Extract the (X, Y) coordinate from the center of the cell holding the provided text.  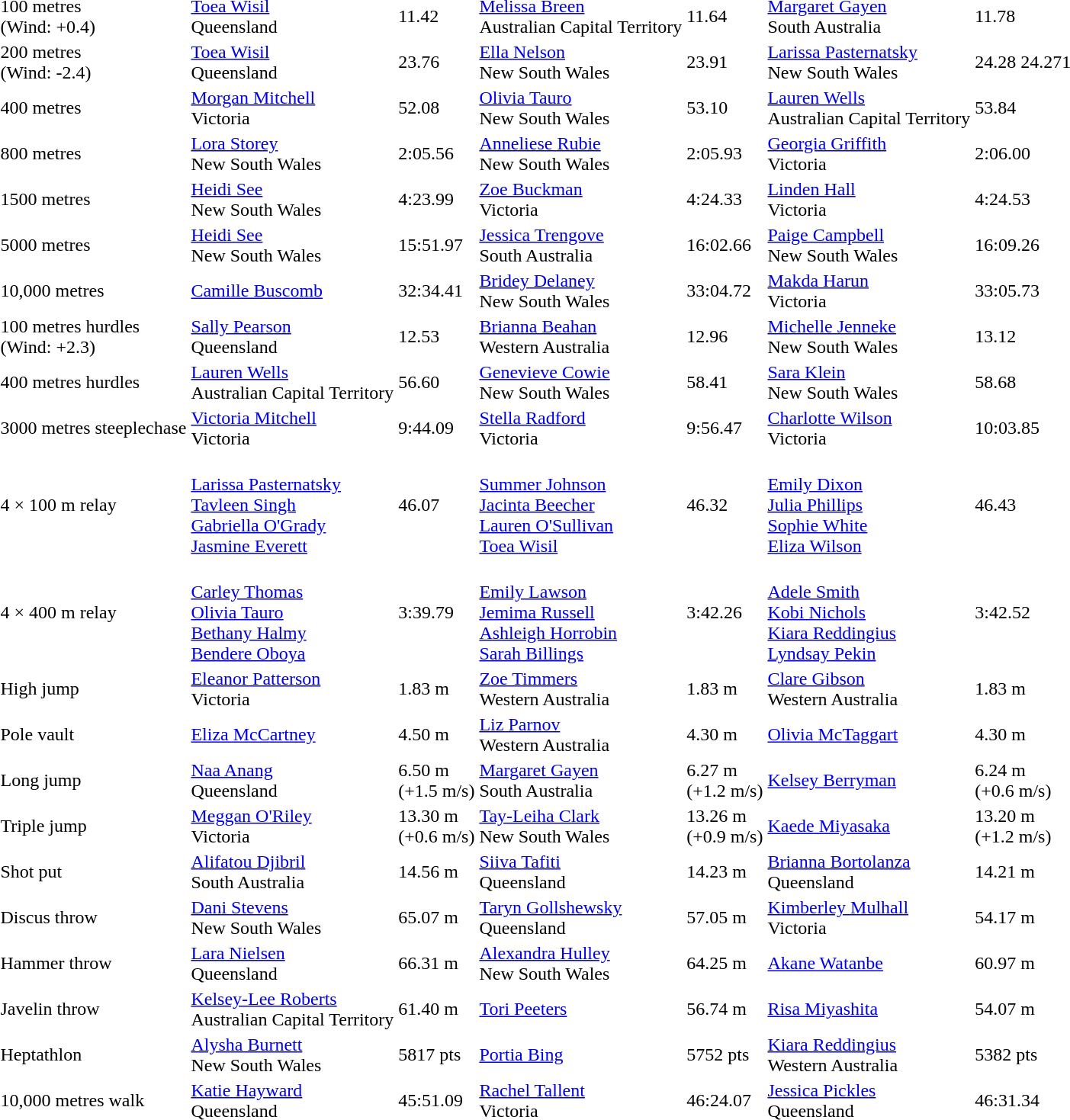
4.30 m (725, 735)
16:02.66 (725, 246)
Michelle JennekeNew South Wales (869, 337)
Meggan O'RileyVictoria (293, 826)
3:39.79 (436, 612)
Kimberley MulhallVictoria (869, 918)
Morgan MitchellVictoria (293, 108)
Larissa PasternatskyTavleen SinghGabriella O'GradyJasmine Everett (293, 505)
Emily LawsonJemima RussellAshleigh HorrobinSarah Billings (581, 612)
4:23.99 (436, 200)
4:24.33 (725, 200)
Genevieve CowieNew South Wales (581, 383)
Siiva TafitiQueensland (581, 872)
15:51.97 (436, 246)
5817 pts (436, 1055)
Emily DixonJulia PhillipsSophie WhiteEliza Wilson (869, 505)
Kiara ReddingiusWestern Australia (869, 1055)
Adele SmithKobi NicholsKiara ReddingiusLyndsay Pekin (869, 612)
Zoe TimmersWestern Australia (581, 689)
Larissa PasternatskyNew South Wales (869, 63)
Tay-Leiha ClarkNew South Wales (581, 826)
13.26 m (+0.9 m/s) (725, 826)
Clare GibsonWestern Australia (869, 689)
6.27 m (+1.2 m/s) (725, 781)
Eleanor PattersonVictoria (293, 689)
Alifatou DjibrilSouth Australia (293, 872)
Olivia McTaggart (869, 735)
Alexandra HulleyNew South Wales (581, 964)
Makda HarunVictoria (869, 291)
Charlotte WilsonVictoria (869, 428)
23.76 (436, 63)
32:34.41 (436, 291)
Lora StoreyNew South Wales (293, 154)
5752 pts (725, 1055)
6.50 m (+1.5 m/s) (436, 781)
Kaede Miyasaka (869, 826)
Portia Bing (581, 1055)
Linden HallVictoria (869, 200)
3:42.26 (725, 612)
Paige CampbellNew South Wales (869, 246)
Lara NielsenQueensland (293, 964)
Brianna BortolanzaQueensland (869, 872)
66.31 m (436, 964)
Anneliese RubieNew South Wales (581, 154)
Jessica TrengoveSouth Australia (581, 246)
14.23 m (725, 872)
Victoria MitchellVictoria (293, 428)
64.25 m (725, 964)
56.74 m (725, 1009)
Georgia GriffithVictoria (869, 154)
46.32 (725, 505)
Taryn GollshewskyQueensland (581, 918)
Sara KleinNew South Wales (869, 383)
Toea WisilQueensland (293, 63)
65.07 m (436, 918)
56.60 (436, 383)
Kelsey Berryman (869, 781)
53.10 (725, 108)
Dani StevensNew South Wales (293, 918)
Margaret GayenSouth Australia (581, 781)
Stella RadfordVictoria (581, 428)
Alysha BurnettNew South Wales (293, 1055)
9:44.09 (436, 428)
Carley ThomasOlivia TauroBethany HalmyBendere Oboya (293, 612)
33:04.72 (725, 291)
Summer JohnsonJacinta BeecherLauren O'SullivanToea Wisil (581, 505)
Bridey DelaneyNew South Wales (581, 291)
Eliza McCartney (293, 735)
9:56.47 (725, 428)
Liz ParnovWestern Australia (581, 735)
2:05.56 (436, 154)
2:05.93 (725, 154)
12.53 (436, 337)
13.30 m (+0.6 m/s) (436, 826)
14.56 m (436, 872)
12.96 (725, 337)
58.41 (725, 383)
Naa AnangQueensland (293, 781)
Sally PearsonQueensland (293, 337)
Zoe BuckmanVictoria (581, 200)
Camille Buscomb (293, 291)
23.91 (725, 63)
Kelsey-Lee RobertsAustralian Capital Territory (293, 1009)
Risa Miyashita (869, 1009)
Tori Peeters (581, 1009)
4.50 m (436, 735)
61.40 m (436, 1009)
52.08 (436, 108)
46.07 (436, 505)
57.05 m (725, 918)
Ella NelsonNew South Wales (581, 63)
Akane Watanbe (869, 964)
Olivia TauroNew South Wales (581, 108)
Brianna BeahanWestern Australia (581, 337)
